Detect which cell encompasses the target text, then output its [X, Y] center coordinate. 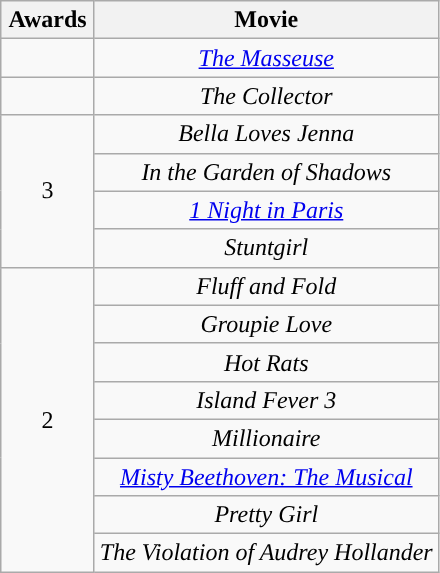
The Collector [266, 96]
Millionaire [266, 438]
Movie [266, 20]
2 [48, 419]
Pretty Girl [266, 515]
In the Garden of Shadows [266, 172]
Bella Loves Jenna [266, 134]
3 [48, 191]
Fluff and Fold [266, 286]
Stuntgirl [266, 248]
1 Night in Paris [266, 210]
Island Fever 3 [266, 400]
The Violation of Audrey Hollander [266, 553]
Misty Beethoven: The Musical [266, 477]
Groupie Love [266, 324]
Awards [48, 20]
The Masseuse [266, 58]
Hot Rats [266, 362]
